Pinpoint the cell where the given text exists, returning its [X, Y] midpoint coordinate. 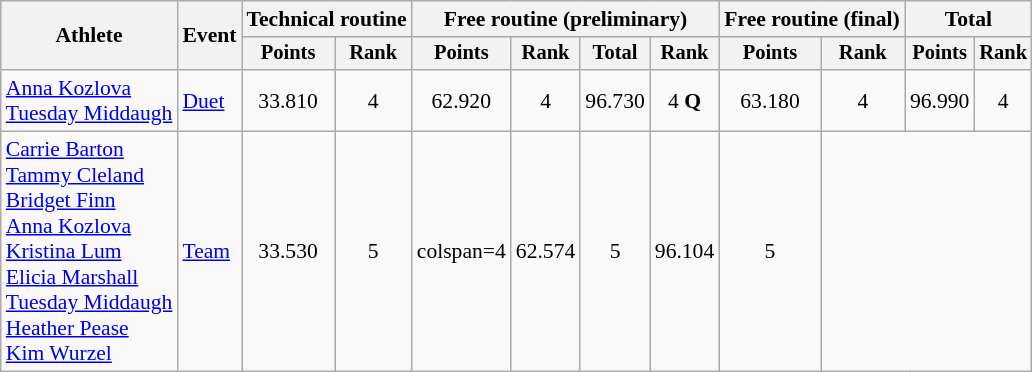
Free routine (preliminary) [566, 19]
Technical routine [327, 19]
Anna KozlovaTuesday Middaugh [90, 100]
33.530 [288, 252]
Carrie BartonTammy ClelandBridget FinnAnna KozlovaKristina LumElicia MarshallTuesday MiddaughHeather PeaseKim Wurzel [90, 252]
62.574 [546, 252]
96.730 [614, 100]
33.810 [288, 100]
Duet [209, 100]
62.920 [462, 100]
4 Q [684, 100]
colspan=4 [462, 252]
Event [209, 36]
Athlete [90, 36]
Team [209, 252]
96.990 [940, 100]
96.104 [684, 252]
63.180 [770, 100]
Free routine (final) [812, 19]
